For the text-containing cell, return its midpoint in (X, Y) coordinate format. 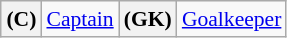
(GK) (148, 19)
(C) (21, 19)
Goalkeeper (232, 19)
Captain (80, 19)
